For the text-containing cell, return its midpoint in [X, Y] coordinate format. 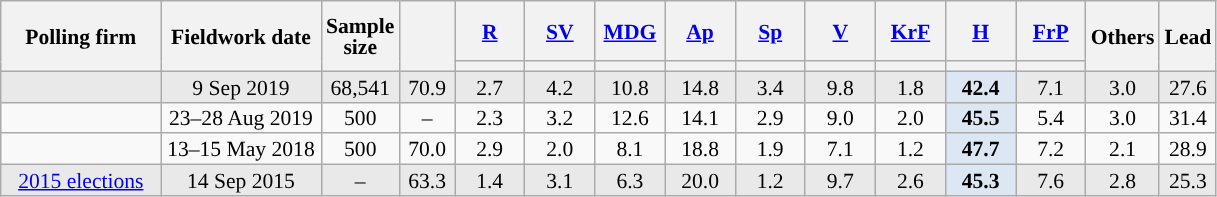
2.8 [1123, 180]
R [490, 31]
31.4 [1188, 118]
10.8 [630, 86]
MDG [630, 31]
9.7 [840, 180]
28.9 [1188, 150]
23–28 Aug 2019 [241, 118]
1.8 [910, 86]
Fieldwork date [241, 36]
25.3 [1188, 180]
2015 elections [81, 180]
2.6 [910, 180]
Sp [770, 31]
3.4 [770, 86]
KrF [910, 31]
27.6 [1188, 86]
5.4 [1051, 118]
20.0 [700, 180]
68,541 [360, 86]
63.3 [426, 180]
70.9 [426, 86]
12.6 [630, 118]
Lead [1188, 36]
9.0 [840, 118]
47.7 [980, 150]
70.0 [426, 150]
1.4 [490, 180]
45.3 [980, 180]
14.8 [700, 86]
7.2 [1051, 150]
42.4 [980, 86]
Others [1123, 36]
2.7 [490, 86]
2.3 [490, 118]
1.9 [770, 150]
Polling firm [81, 36]
Ap [700, 31]
14 Sep 2015 [241, 180]
9 Sep 2019 [241, 86]
V [840, 31]
3.1 [560, 180]
Samplesize [360, 36]
7.6 [1051, 180]
9.8 [840, 86]
2.1 [1123, 150]
FrP [1051, 31]
45.5 [980, 118]
14.1 [700, 118]
8.1 [630, 150]
4.2 [560, 86]
18.8 [700, 150]
SV [560, 31]
H [980, 31]
3.2 [560, 118]
6.3 [630, 180]
13–15 May 2018 [241, 150]
